Extract the (X, Y) coordinate from the center of the cell holding the provided text.  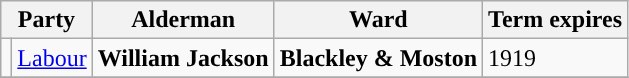
1919 (556, 58)
Party (46, 20)
Alderman (183, 20)
Labour (52, 58)
Ward (378, 20)
William Jackson (183, 58)
Term expires (556, 20)
Blackley & Moston (378, 58)
